From the cell containing the given text, extract its center point as [x, y] coordinate. 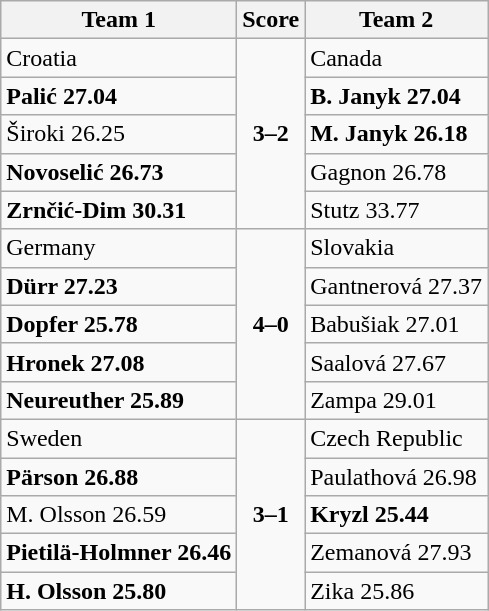
Pärson 26.88 [119, 477]
Sweden [119, 438]
Slovakia [396, 248]
Zrnčić-Dim 30.31 [119, 210]
Pietilä-Holmner 26.46 [119, 553]
Babušiak 27.01 [396, 324]
Hronek 27.08 [119, 362]
Neureuther 25.89 [119, 400]
Score [271, 20]
Dopfer 25.78 [119, 324]
3–2 [271, 134]
Dürr 27.23 [119, 286]
Zika 25.86 [396, 591]
Stutz 33.77 [396, 210]
Saalová 27.67 [396, 362]
Zemanová 27.93 [396, 553]
Kryzl 25.44 [396, 515]
4–0 [271, 324]
Zampa 29.01 [396, 400]
3–1 [271, 514]
Canada [396, 58]
B. Janyk 27.04 [396, 96]
Team 2 [396, 20]
M. Janyk 26.18 [396, 134]
Czech Republic [396, 438]
M. Olsson 26.59 [119, 515]
Gantnerová 27.37 [396, 286]
Paulathová 26.98 [396, 477]
Team 1 [119, 20]
Gagnon 26.78 [396, 172]
Široki 26.25 [119, 134]
Croatia [119, 58]
Palić 27.04 [119, 96]
Novoselić 26.73 [119, 172]
Germany [119, 248]
H. Olsson 25.80 [119, 591]
